Scan for the cell matching the given text and deliver its [X, Y] coordinate at center. 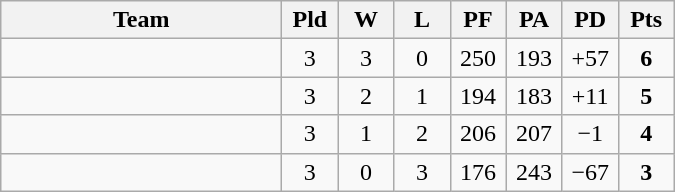
193 [534, 58]
PA [534, 20]
194 [478, 96]
W [366, 20]
4 [646, 134]
207 [534, 134]
243 [534, 172]
PF [478, 20]
L [422, 20]
183 [534, 96]
250 [478, 58]
6 [646, 58]
−67 [590, 172]
Pld [310, 20]
−1 [590, 134]
Team [142, 20]
Pts [646, 20]
5 [646, 96]
206 [478, 134]
PD [590, 20]
+57 [590, 58]
+11 [590, 96]
176 [478, 172]
